Pinpoint the cell where the given text exists, returning its (x, y) midpoint coordinate. 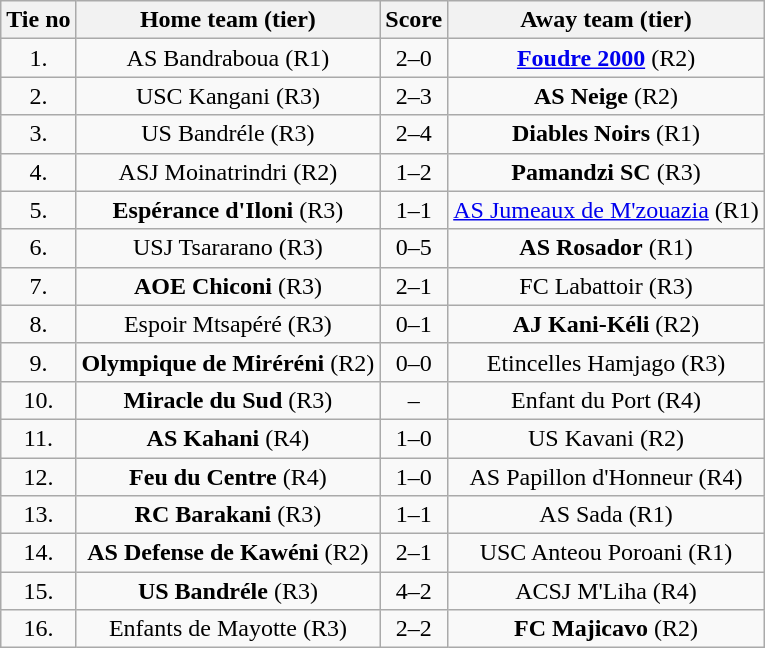
ACSJ M'Liha (R4) (606, 591)
2. (38, 96)
AS Rosador (R1) (606, 248)
Enfant du Port (R4) (606, 400)
0–0 (414, 362)
AS Jumeaux de M'zouazia (R1) (606, 210)
2–0 (414, 58)
2–4 (414, 134)
Miracle du Sud (R3) (228, 400)
AOE Chiconi (R3) (228, 286)
Enfants de Mayotte (R3) (228, 629)
FC Labattoir (R3) (606, 286)
13. (38, 515)
6. (38, 248)
8. (38, 324)
0–5 (414, 248)
5. (38, 210)
ASJ Moinatrindri (R2) (228, 172)
3. (38, 134)
– (414, 400)
AS Defense de Kawéni (R2) (228, 553)
Tie no (38, 20)
7. (38, 286)
Pamandzi SC (R3) (606, 172)
AS Bandraboua (R1) (228, 58)
Foudre 2000 (R2) (606, 58)
12. (38, 477)
14. (38, 553)
2–2 (414, 629)
USC Anteou Poroani (R1) (606, 553)
Diables Noirs (R1) (606, 134)
0–1 (414, 324)
2–3 (414, 96)
Score (414, 20)
Away team (tier) (606, 20)
Espoir Mtsapéré (R3) (228, 324)
16. (38, 629)
AS Papillon d'Honneur (R4) (606, 477)
AS Neige (R2) (606, 96)
AJ Kani-Kéli (R2) (606, 324)
4. (38, 172)
4–2 (414, 591)
AS Sada (R1) (606, 515)
Espérance d'Iloni (R3) (228, 210)
Home team (tier) (228, 20)
10. (38, 400)
US Kavani (R2) (606, 438)
Feu du Centre (R4) (228, 477)
Etincelles Hamjago (R3) (606, 362)
1. (38, 58)
FC Majicavo (R2) (606, 629)
USC Kangani (R3) (228, 96)
AS Kahani (R4) (228, 438)
15. (38, 591)
11. (38, 438)
9. (38, 362)
RC Barakani (R3) (228, 515)
USJ Tsararano (R3) (228, 248)
1–2 (414, 172)
Olympique de Miréréni (R2) (228, 362)
